Return the [x, y] coordinate for the center point of the cell that contains the specified text.  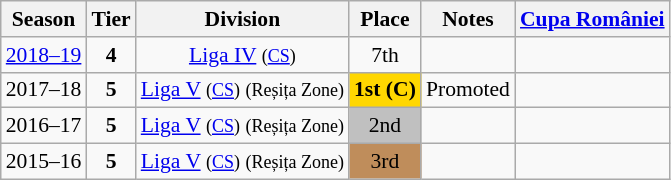
Promoted [468, 90]
3rd [385, 162]
2018–19 [44, 55]
Notes [468, 19]
4 [110, 55]
Place [385, 19]
7th [385, 55]
Division [242, 19]
2015–16 [44, 162]
2016–17 [44, 126]
2017–18 [44, 90]
Cupa României [592, 19]
Season [44, 19]
Tier [110, 19]
1st (C) [385, 90]
2nd [385, 126]
Liga IV (CS) [242, 55]
